Provide the (X, Y) coordinate of the cell's center where the given text is located.  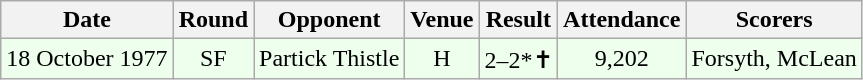
SF (213, 59)
Partick Thistle (330, 59)
9,202 (622, 59)
2–2*✝ (518, 59)
Forsyth, McLean (774, 59)
Attendance (622, 20)
Round (213, 20)
18 October 1977 (87, 59)
H (442, 59)
Result (518, 20)
Opponent (330, 20)
Scorers (774, 20)
Venue (442, 20)
Date (87, 20)
